For the text-containing cell, return its midpoint in (x, y) coordinate format. 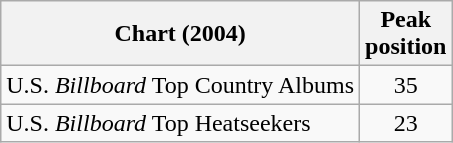
23 (406, 123)
U.S. Billboard Top Heatseekers (180, 123)
U.S. Billboard Top Country Albums (180, 85)
Chart (2004) (180, 34)
Peakposition (406, 34)
35 (406, 85)
